Detect which cell encompasses the target text, then output its (X, Y) center coordinate. 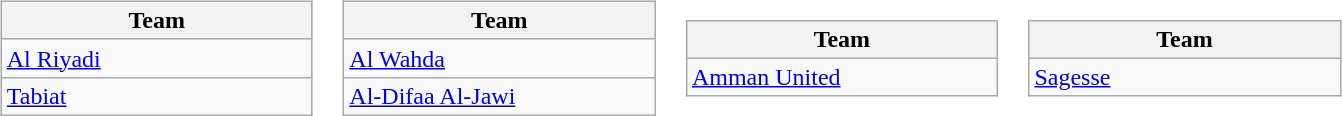
Al-Difaa Al-Jawi (500, 96)
Amman United (842, 77)
Al Wahda (500, 58)
Al Riyadi (156, 58)
Tabiat (156, 96)
Sagesse (1184, 77)
